For the text-containing cell, return its midpoint in (X, Y) coordinate format. 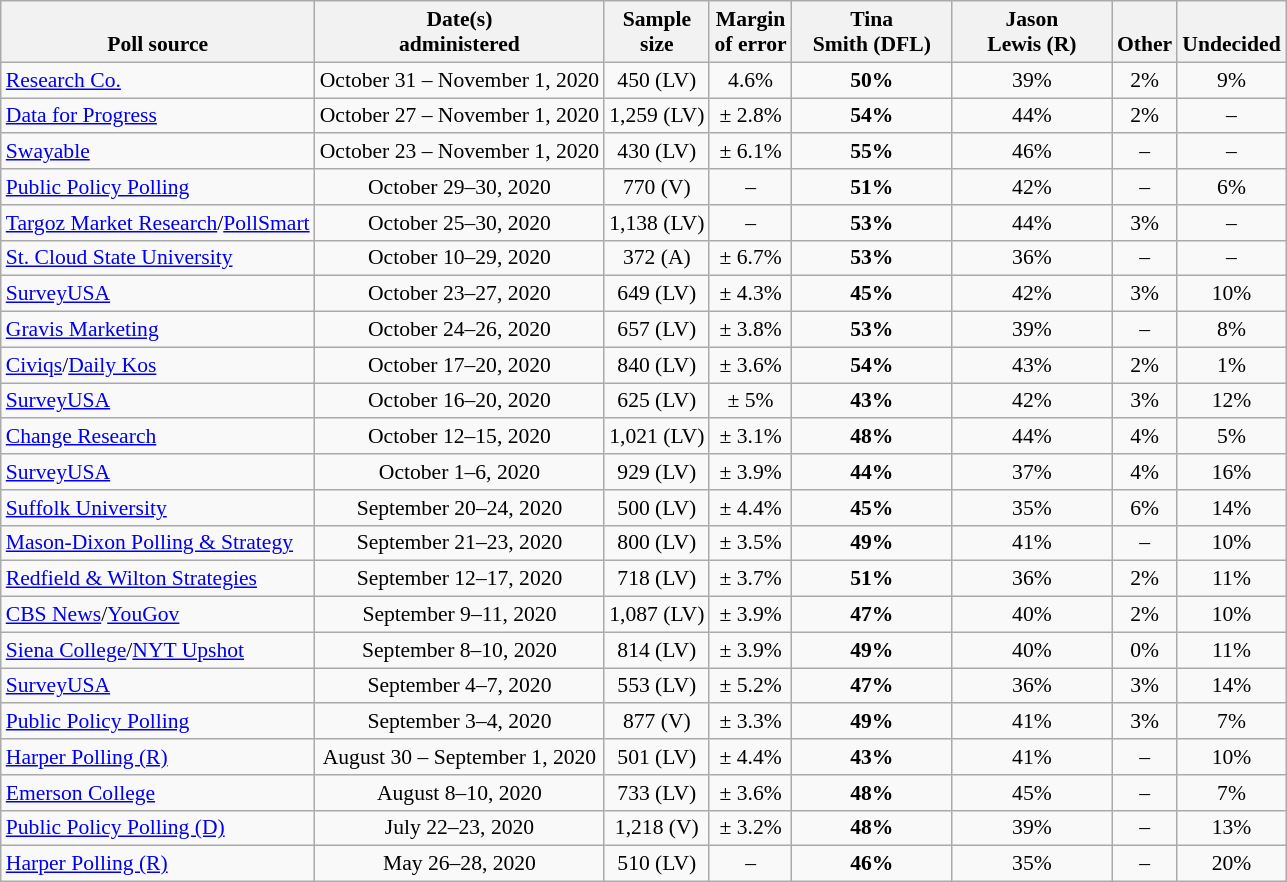
St. Cloud State University (158, 258)
718 (LV) (656, 579)
Other (1144, 32)
September 21–23, 2020 (460, 543)
500 (LV) (656, 508)
4.6% (750, 80)
Swayable (158, 152)
37% (1032, 472)
JasonLewis (R) (1032, 32)
Emerson College (158, 793)
430 (LV) (656, 152)
CBS News/YouGov (158, 615)
October 17–20, 2020 (460, 365)
20% (1231, 864)
Poll source (158, 32)
Gravis Marketing (158, 330)
October 1–6, 2020 (460, 472)
510 (LV) (656, 864)
0% (1144, 650)
October 29–30, 2020 (460, 187)
± 3.1% (750, 437)
October 12–15, 2020 (460, 437)
August 8–10, 2020 (460, 793)
Date(s)administered (460, 32)
5% (1231, 437)
649 (LV) (656, 294)
± 3.8% (750, 330)
1,259 (LV) (656, 116)
May 26–28, 2020 (460, 864)
Data for Progress (158, 116)
Targoz Market Research/PollSmart (158, 223)
TinaSmith (DFL) (872, 32)
12% (1231, 401)
Marginof error (750, 32)
Research Co. (158, 80)
Redfield & Wilton Strategies (158, 579)
450 (LV) (656, 80)
September 20–24, 2020 (460, 508)
October 24–26, 2020 (460, 330)
± 3.3% (750, 722)
October 25–30, 2020 (460, 223)
16% (1231, 472)
657 (LV) (656, 330)
± 5% (750, 401)
733 (LV) (656, 793)
9% (1231, 80)
553 (LV) (656, 686)
October 16–20, 2020 (460, 401)
± 6.1% (750, 152)
October 10–29, 2020 (460, 258)
13% (1231, 828)
814 (LV) (656, 650)
± 6.7% (750, 258)
840 (LV) (656, 365)
1% (1231, 365)
770 (V) (656, 187)
± 3.5% (750, 543)
Siena College/NYT Upshot (158, 650)
July 22–23, 2020 (460, 828)
September 9–11, 2020 (460, 615)
50% (872, 80)
September 3–4, 2020 (460, 722)
1,218 (V) (656, 828)
October 23 – November 1, 2020 (460, 152)
Change Research (158, 437)
Public Policy Polling (D) (158, 828)
September 8–10, 2020 (460, 650)
877 (V) (656, 722)
September 12–17, 2020 (460, 579)
September 4–7, 2020 (460, 686)
October 27 – November 1, 2020 (460, 116)
1,021 (LV) (656, 437)
Civiqs/Daily Kos (158, 365)
October 31 – November 1, 2020 (460, 80)
1,087 (LV) (656, 615)
± 5.2% (750, 686)
501 (LV) (656, 757)
Samplesize (656, 32)
1,138 (LV) (656, 223)
800 (LV) (656, 543)
55% (872, 152)
± 2.8% (750, 116)
Mason-Dixon Polling & Strategy (158, 543)
October 23–27, 2020 (460, 294)
August 30 – September 1, 2020 (460, 757)
± 3.7% (750, 579)
Undecided (1231, 32)
372 (A) (656, 258)
8% (1231, 330)
625 (LV) (656, 401)
± 4.3% (750, 294)
929 (LV) (656, 472)
Suffolk University (158, 508)
± 3.2% (750, 828)
